Extract the (x, y) coordinate from the center of the cell holding the provided text.  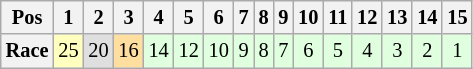
13 (397, 17)
11 (338, 17)
25 (68, 51)
20 (98, 51)
16 (129, 51)
Pos (28, 17)
15 (457, 17)
Race (28, 51)
